Pinpoint the cell where the given text exists, returning its [x, y] midpoint coordinate. 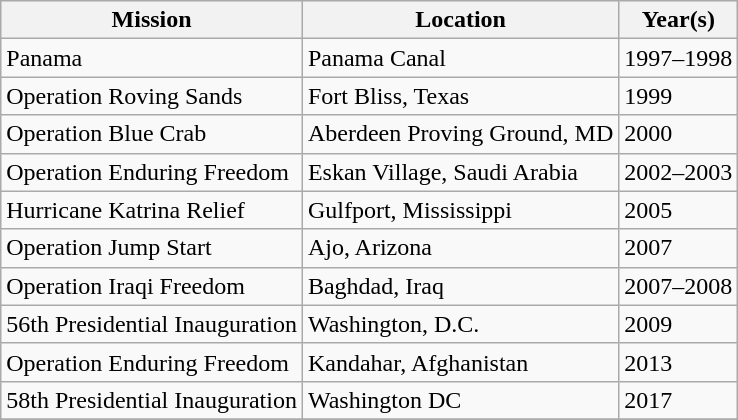
Mission [152, 20]
56th Presidential Inauguration [152, 324]
1999 [678, 96]
Eskan Village, Saudi Arabia [460, 172]
2013 [678, 362]
Operation Jump Start [152, 248]
Washington DC [460, 400]
Gulfport, Mississippi [460, 210]
Ajo, Arizona [460, 248]
2017 [678, 400]
2005 [678, 210]
2009 [678, 324]
58th Presidential Inauguration [152, 400]
Baghdad, Iraq [460, 286]
Location [460, 20]
Panama [152, 58]
Kandahar, Afghanistan [460, 362]
2000 [678, 134]
Year(s) [678, 20]
2002–2003 [678, 172]
Panama Canal [460, 58]
Operation Blue Crab [152, 134]
2007–2008 [678, 286]
Fort Bliss, Texas [460, 96]
Washington, D.C. [460, 324]
2007 [678, 248]
1997–1998 [678, 58]
Operation Roving Sands [152, 96]
Operation Iraqi Freedom [152, 286]
Aberdeen Proving Ground, MD [460, 134]
Hurricane Katrina Relief [152, 210]
